From the cell containing the given text, extract its center point as (X, Y) coordinate. 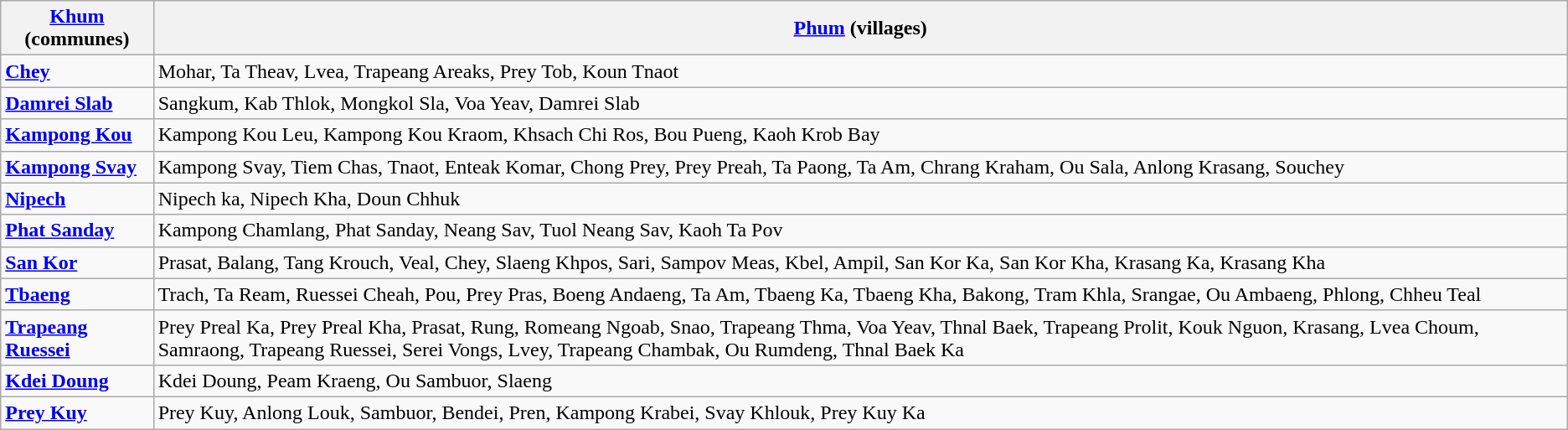
Mohar, Ta Theav, Lvea, Trapeang Areaks, Prey Tob, Koun Tnaot (860, 71)
Phat Sanday (77, 231)
Kampong Kou (77, 135)
Trapeang Ruessei (77, 337)
Tbaeng (77, 294)
Nipech ka, Nipech Kha, Doun Chhuk (860, 199)
Kampong Kou Leu, Kampong Kou Kraom, Khsach Chi Ros, Bou Pueng, Kaoh Krob Bay (860, 135)
Kampong Svay (77, 167)
Sangkum, Kab Thlok, Mongkol Sla, Voa Yeav, Damrei Slab (860, 103)
Chey (77, 71)
San Kor (77, 262)
Kampong Chamlang, Phat Sanday, Neang Sav, Tuol Neang Sav, Kaoh Ta Pov (860, 231)
Damrei Slab (77, 103)
Kdei Doung, Peam Kraeng, Ou Sambuor, Slaeng (860, 381)
Khum (communes) (77, 28)
Prey Kuy, Anlong Louk, Sambuor, Bendei, Pren, Kampong Krabei, Svay Khlouk, Prey Kuy Ka (860, 412)
Prasat, Balang, Tang Krouch, Veal, Chey, Slaeng Khpos, Sari, Sampov Meas, Kbel, Ampil, San Kor Ka, San Kor Kha, Krasang Ka, Krasang Kha (860, 262)
Kdei Doung (77, 381)
Phum (villages) (860, 28)
Prey Kuy (77, 412)
Nipech (77, 199)
Kampong Svay, Tiem Chas, Tnaot, Enteak Komar, Chong Prey, Prey Preah, Ta Paong, Ta Am, Chrang Kraham, Ou Sala, Anlong Krasang, Souchey (860, 167)
